Return the [X, Y] coordinate for the center point of the cell that contains the specified text.  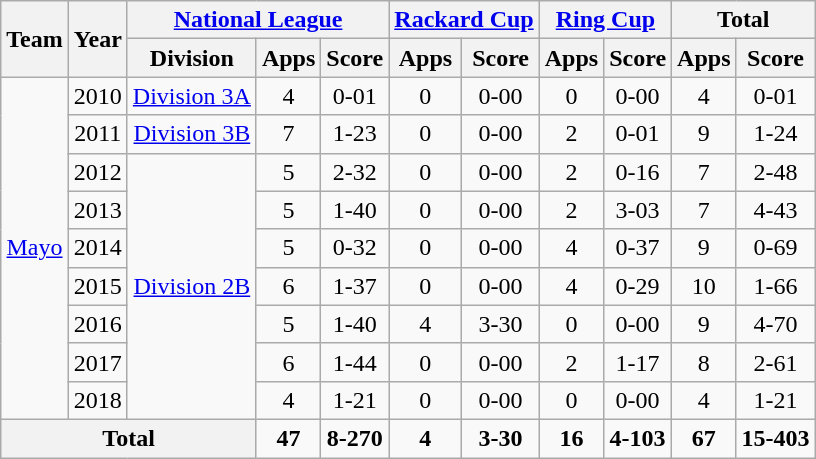
1-37 [355, 286]
1-24 [776, 134]
2-32 [355, 172]
8 [704, 362]
2010 [98, 96]
0-37 [638, 248]
Division [192, 58]
2017 [98, 362]
0-16 [638, 172]
16 [571, 438]
2013 [98, 210]
Division 3A [192, 96]
4-103 [638, 438]
Ring Cup [605, 20]
3-03 [638, 210]
National League [258, 20]
Division 2B [192, 286]
2-48 [776, 172]
47 [288, 438]
0-69 [776, 248]
15-403 [776, 438]
0-32 [355, 248]
2018 [98, 400]
Mayo [35, 248]
1-66 [776, 286]
Team [35, 39]
1-17 [638, 362]
0-29 [638, 286]
2016 [98, 324]
Division 3B [192, 134]
2012 [98, 172]
1-44 [355, 362]
1-23 [355, 134]
2-61 [776, 362]
2014 [98, 248]
10 [704, 286]
2015 [98, 286]
67 [704, 438]
4-43 [776, 210]
Year [98, 39]
8-270 [355, 438]
Rackard Cup [464, 20]
2011 [98, 134]
4-70 [776, 324]
